Search for the cell housing the specified text and yield its (x, y) center coordinate. 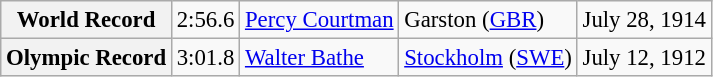
July 28, 1914 (644, 20)
Percy Courtman (320, 20)
Stockholm (SWE) (488, 58)
Garston (GBR) (488, 20)
3:01.8 (205, 58)
World Record (86, 20)
2:56.6 (205, 20)
Olympic Record (86, 58)
Walter Bathe (320, 58)
July 12, 1912 (644, 58)
